Search for the cell housing the specified text and yield its (x, y) center coordinate. 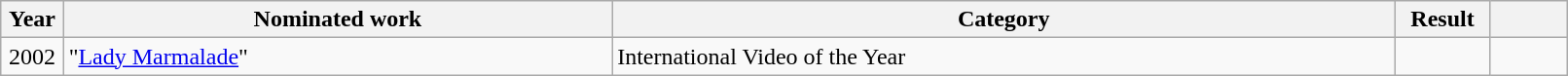
Category (1004, 19)
International Video of the Year (1004, 57)
2002 (32, 57)
Nominated work (338, 19)
Result (1442, 19)
"Lady Marmalade" (338, 57)
Year (32, 19)
